Identify which cell holds the provided text, then report its (x, y) central coordinate. 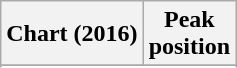
Peakposition (189, 34)
Chart (2016) (72, 34)
